Pinpoint the cell where the given text exists, returning its (X, Y) midpoint coordinate. 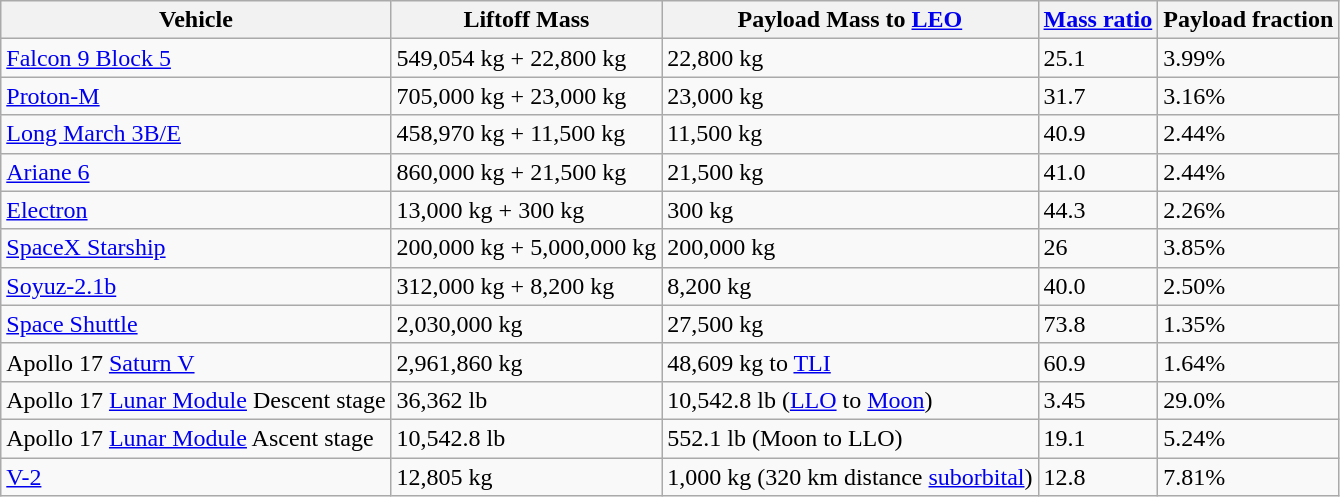
200,000 kg (850, 248)
Liftoff Mass (526, 20)
22,800 kg (850, 58)
1.64% (1248, 362)
31.7 (1098, 96)
300 kg (850, 210)
12.8 (1098, 477)
3.85% (1248, 248)
2,030,000 kg (526, 324)
Electron (196, 210)
73.8 (1098, 324)
Payload Mass to LEO (850, 20)
Mass ratio (1098, 20)
29.0% (1248, 400)
705,000 kg + 23,000 kg (526, 96)
23,000 kg (850, 96)
458,970 kg + 11,500 kg (526, 134)
Soyuz-2.1b (196, 286)
552.1 lb (Moon to LLO) (850, 438)
60.9 (1098, 362)
V-2 (196, 477)
10,542.8 lb (526, 438)
13,000 kg + 300 kg (526, 210)
Payload fraction (1248, 20)
26 (1098, 248)
Space Shuttle (196, 324)
312,000 kg + 8,200 kg (526, 286)
3.45 (1098, 400)
10,542.8 lb (LLO to Moon) (850, 400)
Apollo 17 Lunar Module Descent stage (196, 400)
2.26% (1248, 210)
19.1 (1098, 438)
2.50% (1248, 286)
7.81% (1248, 477)
Vehicle (196, 20)
Proton-M (196, 96)
25.1 (1098, 58)
549,054 kg + 22,800 kg (526, 58)
11,500 kg (850, 134)
12,805 kg (526, 477)
8,200 kg (850, 286)
SpaceX Starship (196, 248)
2,961,860 kg (526, 362)
1,000 kg (320 km distance suborbital) (850, 477)
41.0 (1098, 172)
44.3 (1098, 210)
Ariane 6 (196, 172)
860,000 kg + 21,500 kg (526, 172)
36,362 lb (526, 400)
3.99% (1248, 58)
48,609 kg to TLI (850, 362)
40.0 (1098, 286)
40.9 (1098, 134)
1.35% (1248, 324)
Falcon 9 Block 5 (196, 58)
Long March 3B/E (196, 134)
5.24% (1248, 438)
21,500 kg (850, 172)
Apollo 17 Lunar Module Ascent stage (196, 438)
3.16% (1248, 96)
Apollo 17 Saturn V (196, 362)
200,000 kg + 5,000,000 kg (526, 248)
27,500 kg (850, 324)
